Pinpoint the cell where the given text exists, returning its (X, Y) midpoint coordinate. 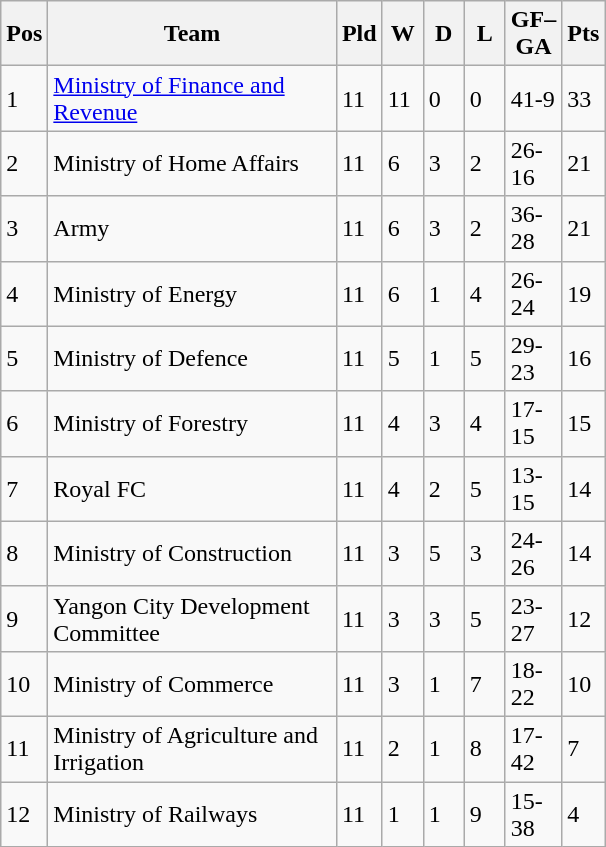
26-16 (533, 164)
Ministry of Home Affairs (192, 164)
Army (192, 228)
16 (584, 358)
15-38 (533, 814)
Ministry of Commerce (192, 684)
Royal FC (192, 488)
29-23 (533, 358)
Ministry of Agriculture and Irrigation (192, 748)
13-15 (533, 488)
15 (584, 424)
17-42 (533, 748)
19 (584, 294)
Ministry of Finance and Revenue (192, 98)
Pts (584, 34)
Pld (359, 34)
26-24 (533, 294)
L (484, 34)
GF–GA (533, 34)
23-27 (533, 618)
W (402, 34)
24-26 (533, 554)
D (444, 34)
Ministry of Defence (192, 358)
36-28 (533, 228)
33 (584, 98)
Ministry of Construction (192, 554)
Ministry of Railways (192, 814)
Team (192, 34)
Ministry of Forestry (192, 424)
Pos (24, 34)
17-15 (533, 424)
18-22 (533, 684)
Yangon City Development Committee (192, 618)
41-9 (533, 98)
Ministry of Energy (192, 294)
